Provide the (X, Y) coordinate of the cell's center where the given text is located.  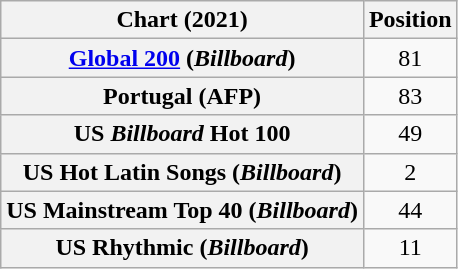
US Mainstream Top 40 (Billboard) (182, 210)
US Hot Latin Songs (Billboard) (182, 172)
Portugal (AFP) (182, 96)
Position (410, 20)
49 (410, 134)
83 (410, 96)
US Billboard Hot 100 (182, 134)
81 (410, 58)
US Rhythmic (Billboard) (182, 248)
44 (410, 210)
11 (410, 248)
2 (410, 172)
Chart (2021) (182, 20)
Global 200 (Billboard) (182, 58)
